Identify which cell holds the provided text, then report its (X, Y) central coordinate. 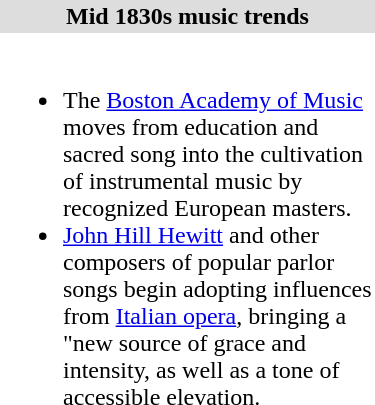
Mid 1830s music trends (188, 16)
